Locate the cell with the specified text and output its (X, Y) center coordinate. 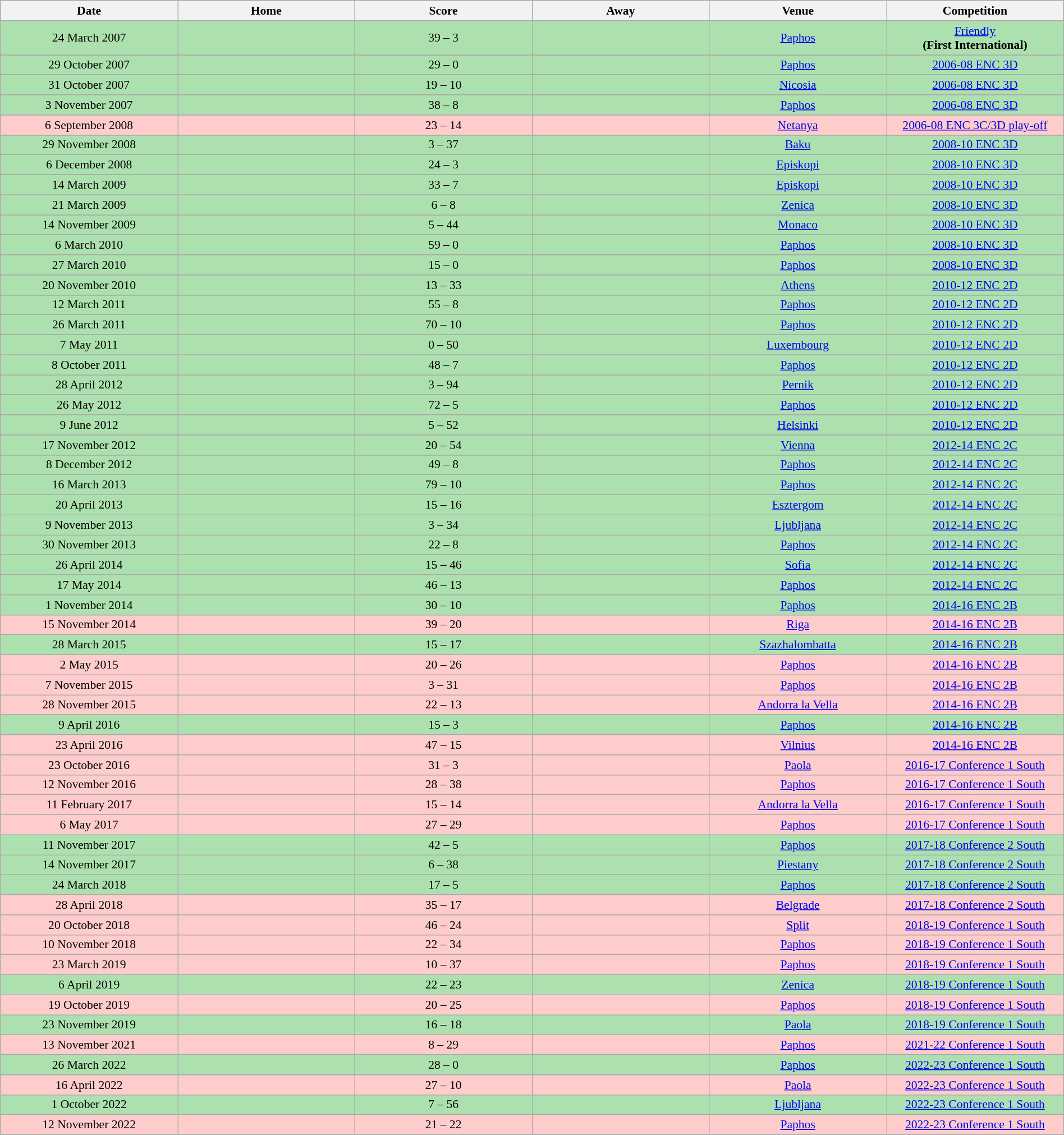
22 – 34 (443, 945)
9 November 2013 (89, 525)
28 April 2018 (89, 905)
31 October 2007 (89, 85)
15 – 16 (443, 505)
79 – 10 (443, 485)
Luxembourg (798, 345)
Date (89, 11)
5 – 52 (443, 425)
21 – 22 (443, 1125)
12 November 2022 (89, 1125)
20 October 2018 (89, 925)
20 November 2010 (89, 285)
17 May 2014 (89, 585)
11 November 2017 (89, 845)
Home (266, 11)
1 October 2022 (89, 1105)
Vienna (798, 445)
3 – 37 (443, 145)
46 – 24 (443, 925)
0 – 50 (443, 345)
2 May 2015 (89, 665)
7 – 56 (443, 1105)
Athens (798, 285)
39 – 20 (443, 625)
14 November 2017 (89, 865)
Monaco (798, 225)
Baku (798, 145)
15 – 0 (443, 265)
26 March 2022 (89, 1065)
20 – 25 (443, 1005)
28 – 0 (443, 1065)
Helsinki (798, 425)
Szazhalombatta (798, 645)
29 October 2007 (89, 65)
3 – 31 (443, 685)
16 – 18 (443, 1025)
15 – 46 (443, 565)
42 – 5 (443, 845)
26 April 2014 (89, 565)
46 – 13 (443, 585)
49 – 8 (443, 465)
Friendly(First International) (975, 38)
6 March 2010 (89, 245)
14 March 2009 (89, 185)
22 – 13 (443, 705)
16 March 2013 (89, 485)
Netanya (798, 125)
Away (621, 11)
9 June 2012 (89, 425)
8 December 2012 (89, 465)
13 – 33 (443, 285)
24 March 2007 (89, 38)
6 December 2008 (89, 165)
48 – 7 (443, 365)
22 – 8 (443, 545)
6 September 2008 (89, 125)
6 April 2019 (89, 985)
24 March 2018 (89, 885)
22 – 23 (443, 985)
8 October 2011 (89, 365)
20 – 26 (443, 665)
6 May 2017 (89, 825)
1 November 2014 (89, 605)
Piestany (798, 865)
31 – 3 (443, 765)
28 November 2015 (89, 705)
23 – 14 (443, 125)
Sofia (798, 565)
27 – 29 (443, 825)
29 – 0 (443, 65)
47 – 15 (443, 745)
14 November 2009 (89, 225)
30 November 2013 (89, 545)
6 – 8 (443, 205)
23 November 2019 (89, 1025)
3 – 34 (443, 525)
19 October 2019 (89, 1005)
72 – 5 (443, 405)
Score (443, 11)
5 – 44 (443, 225)
11 February 2017 (89, 805)
Vilnius (798, 745)
10 – 37 (443, 965)
26 May 2012 (89, 405)
20 April 2013 (89, 505)
13 November 2021 (89, 1045)
2021-22 Conference 1 South (975, 1045)
28 – 38 (443, 785)
33 – 7 (443, 185)
70 – 10 (443, 325)
35 – 17 (443, 905)
20 – 54 (443, 445)
2006-08 ENC 3C/3D play-off (975, 125)
10 November 2018 (89, 945)
23 October 2016 (89, 765)
12 November 2016 (89, 785)
Split (798, 925)
27 – 10 (443, 1085)
3 – 94 (443, 385)
Nicosia (798, 85)
21 March 2009 (89, 205)
7 May 2011 (89, 345)
15 November 2014 (89, 625)
Riga (798, 625)
24 – 3 (443, 165)
17 November 2012 (89, 445)
27 March 2010 (89, 265)
28 April 2012 (89, 385)
17 – 5 (443, 885)
Esztergom (798, 505)
Pernik (798, 385)
30 – 10 (443, 605)
3 November 2007 (89, 105)
6 – 38 (443, 865)
39 – 3 (443, 38)
7 November 2015 (89, 685)
23 March 2019 (89, 965)
8 – 29 (443, 1045)
12 March 2011 (89, 305)
19 – 10 (443, 85)
28 March 2015 (89, 645)
23 April 2016 (89, 745)
Belgrade (798, 905)
59 – 0 (443, 245)
55 – 8 (443, 305)
16 April 2022 (89, 1085)
Venue (798, 11)
15 – 14 (443, 805)
9 April 2016 (89, 725)
Competition (975, 11)
38 – 8 (443, 105)
29 November 2008 (89, 145)
26 March 2011 (89, 325)
15 – 17 (443, 645)
15 – 3 (443, 725)
